Extract the [x, y] coordinate from the center of the cell holding the provided text.  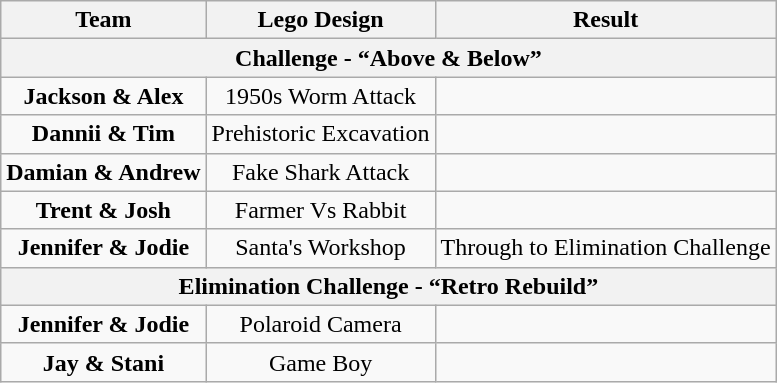
Lego Design [320, 20]
Fake Shark Attack [320, 172]
Dannii & Tim [104, 134]
Polaroid Camera [320, 324]
Through to Elimination Challenge [606, 248]
Trent & Josh [104, 210]
Result [606, 20]
Challenge - “Above & Below” [388, 58]
Santa's Workshop [320, 248]
Farmer Vs Rabbit [320, 210]
Jackson & Alex [104, 96]
1950s Worm Attack [320, 96]
Prehistoric Excavation [320, 134]
Damian & Andrew [104, 172]
Jay & Stani [104, 362]
Game Boy [320, 362]
Team [104, 20]
Elimination Challenge - “Retro Rebuild” [388, 286]
